Identify which cell holds the provided text, then report its [x, y] central coordinate. 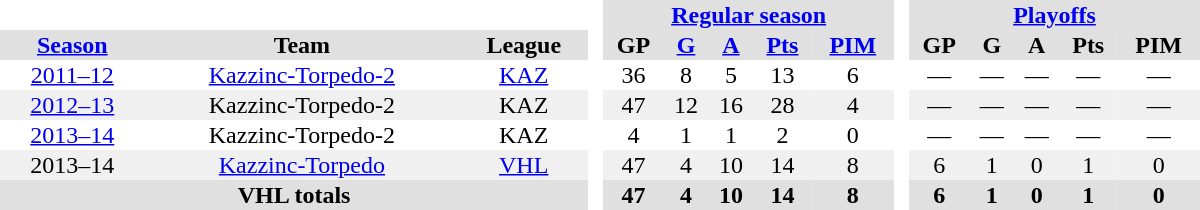
Regular season [748, 15]
16 [730, 105]
League [524, 45]
28 [782, 105]
Playoffs [1054, 15]
Team [302, 45]
2012–13 [72, 105]
Kazzinc-Torpedo [302, 165]
VHL [524, 165]
5 [730, 75]
12 [686, 105]
Season [72, 45]
36 [633, 75]
2 [782, 135]
VHL totals [294, 195]
13 [782, 75]
2011–12 [72, 75]
